Extract the (X, Y) coordinate from the center of the cell holding the provided text.  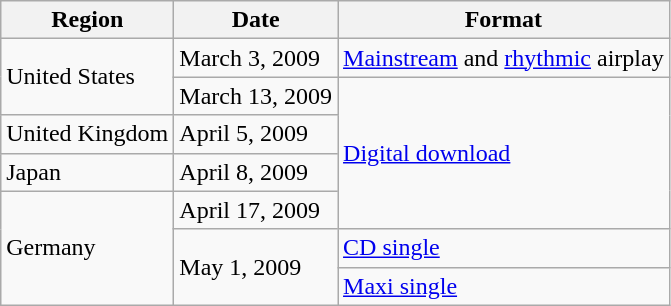
Digital download (504, 153)
Mainstream and rhythmic airplay (504, 58)
Maxi single (504, 286)
United States (88, 77)
Japan (88, 172)
CD single (504, 248)
Date (256, 20)
Format (504, 20)
May 1, 2009 (256, 267)
March 3, 2009 (256, 58)
Germany (88, 248)
Region (88, 20)
April 17, 2009 (256, 210)
March 13, 2009 (256, 96)
April 8, 2009 (256, 172)
United Kingdom (88, 134)
April 5, 2009 (256, 134)
